Pinpoint the cell where the given text exists, returning its [x, y] midpoint coordinate. 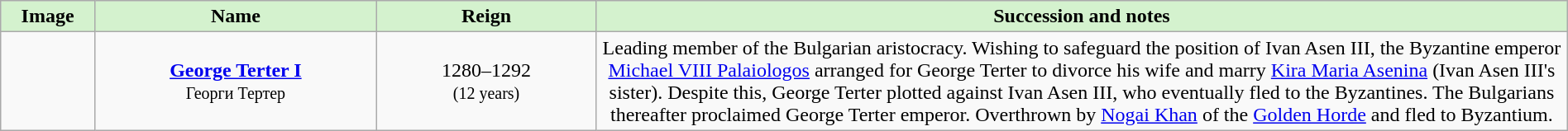
1280–1292(12 years) [486, 81]
Name [235, 16]
Image [48, 16]
Reign [486, 16]
George Terter IГеорги Тертер [235, 81]
Succession and notes [1082, 16]
